Determine the (x, y) coordinate at the center of the cell enclosing the given text.  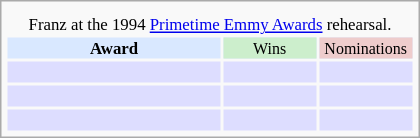
Award (114, 48)
Franz at the 1994 Primetime Emmy Awards rehearsal. (210, 24)
Nominations (366, 48)
Wins (270, 48)
